Determine the [X, Y] coordinate at the center of the cell enclosing the given text.  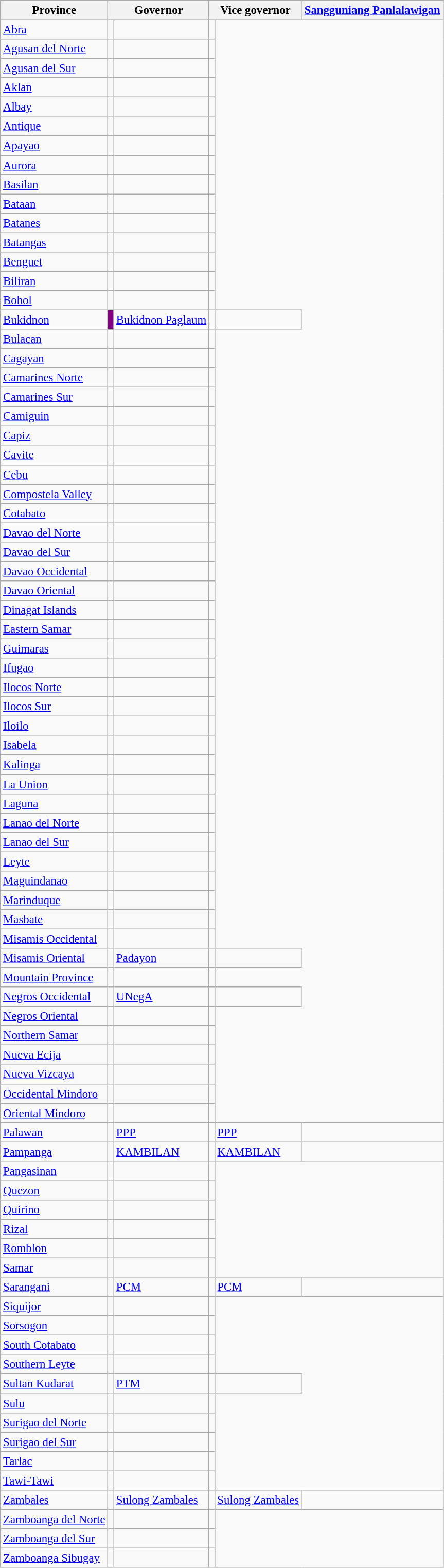
Lanao del Sur [55, 842]
Zambales [55, 1500]
Lanao del Norte [55, 823]
Tawi-Tawi [55, 1481]
Surigao del Sur [55, 1442]
Bukidnon Paglaum [162, 320]
Tarlac [55, 1461]
Zamboanga del Norte [55, 1519]
Iloilo [55, 726]
Quirino [55, 1210]
Batanes [55, 223]
Negros Oriental [55, 1016]
Surigao del Norte [55, 1422]
Misamis Oriental [55, 958]
Vice governor [255, 10]
Northern Samar [55, 1035]
Davao del Sur [55, 552]
Negros Occidental [55, 997]
Sultan Kudarat [55, 1384]
Biliran [55, 281]
Aklan [55, 87]
Eastern Samar [55, 629]
UNegA [162, 997]
Ilocos Sur [55, 707]
Cebu [55, 474]
Bukidnon [55, 320]
Pangasinan [55, 1171]
Camiguin [55, 416]
Agusan del Sur [55, 68]
Masbate [55, 920]
Sangguniang Panlalawigan [372, 10]
Nueva Ecija [55, 1055]
Bataan [55, 204]
Apayao [55, 146]
Agusan del Norte [55, 49]
Nueva Vizcaya [55, 1074]
Maguindanao [55, 881]
La Union [55, 784]
Leyte [55, 861]
Mountain Province [55, 978]
Benguet [55, 262]
Davao Oriental [55, 591]
Zamboanga del Sur [55, 1539]
Bohol [55, 301]
Sorsogon [55, 1326]
Ifugao [55, 668]
Cavite [55, 455]
Rizal [55, 1229]
Albay [55, 107]
Davao del Norte [55, 533]
Dinagat Islands [55, 610]
Aurora [55, 165]
Zamboanga Sibugay [55, 1558]
Capiz [55, 436]
Isabela [55, 746]
Camarines Norte [55, 378]
Basilan [55, 184]
Oriental Mindoro [55, 1113]
Antique [55, 126]
Romblon [55, 1248]
Siquijor [55, 1307]
Quezon [55, 1190]
Cagayan [55, 359]
Ilocos Norte [55, 688]
Sarangani [55, 1287]
Samar [55, 1268]
Cotabato [55, 513]
Davao Occidental [55, 571]
Bulacan [55, 339]
Marinduque [55, 900]
Guimaras [55, 649]
Misamis Occidental [55, 939]
Southern Leyte [55, 1364]
Laguna [55, 803]
South Cotabato [55, 1345]
Camarines Sur [55, 397]
Governor [158, 10]
Province [55, 10]
Sulu [55, 1403]
Padayon [162, 958]
PTM [162, 1384]
Occidental Mindoro [55, 1094]
Pampanga [55, 1152]
Batangas [55, 242]
Abra [55, 30]
Kalinga [55, 765]
Compostela Valley [55, 494]
Palawan [55, 1132]
